Capture the cell that displays the provided text and extract its [X, Y] central coordinate. 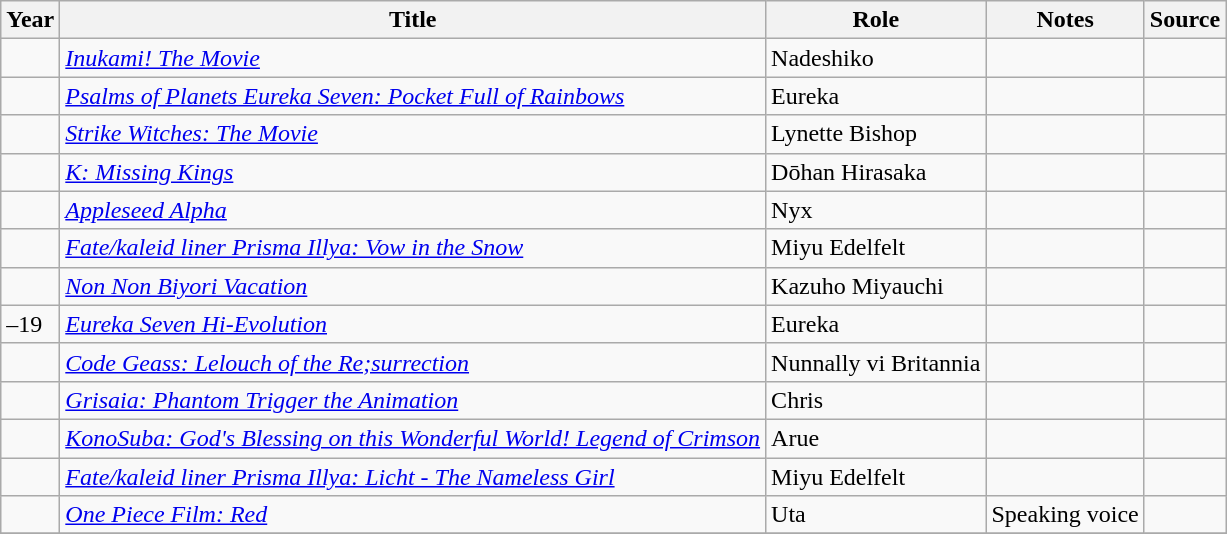
Nunnally vi Britannia [876, 362]
Fate/kaleid liner Prisma Illya: Vow in the Snow [413, 248]
Nadeshiko [876, 58]
Lynette Bishop [876, 134]
Dōhan Hirasaka [876, 172]
Strike Witches: The Movie [413, 134]
Psalms of Planets Eureka Seven: Pocket Full of Rainbows [413, 96]
K: Missing Kings [413, 172]
Notes [1065, 20]
–19 [30, 324]
KonoSuba: God's Blessing on this Wonderful World! Legend of Crimson [413, 438]
Eureka Seven Hi-Evolution [413, 324]
Source [1184, 20]
Nyx [876, 210]
Title [413, 20]
Role [876, 20]
Appleseed Alpha [413, 210]
Grisaia: Phantom Trigger the Animation [413, 400]
Inukami! The Movie [413, 58]
Year [30, 20]
Fate/kaleid liner Prisma Illya: Licht - The Nameless Girl [413, 477]
Kazuho Miyauchi [876, 286]
Chris [876, 400]
Arue [876, 438]
Non Non Biyori Vacation [413, 286]
Code Geass: Lelouch of the Re;surrection [413, 362]
Uta [876, 515]
One Piece Film: Red [413, 515]
Speaking voice [1065, 515]
